Return the (x, y) coordinate for the center point of the cell that contains the specified text.  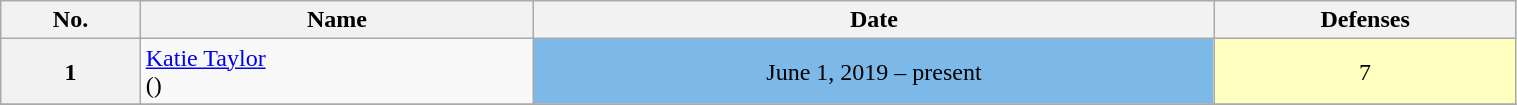
No. (71, 20)
1 (71, 72)
Date (874, 20)
7 (1365, 72)
June 1, 2019 – present (874, 72)
Defenses (1365, 20)
Name (336, 20)
Katie Taylor() (336, 72)
